From the cell containing the given text, extract its center point as (X, Y) coordinate. 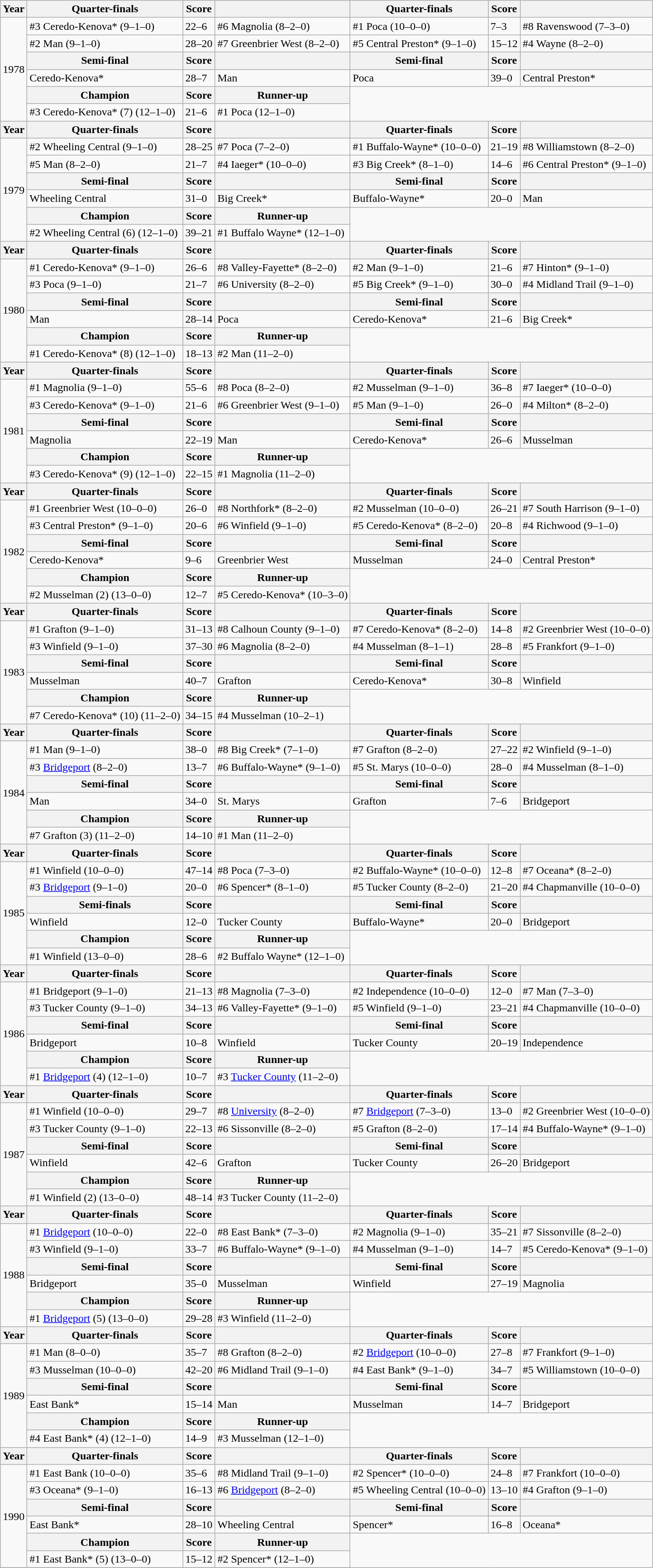
#7 Bridgeport (7–3–0) (419, 1111)
#7 Frankfort (9–1–0) (586, 1353)
21–13 (199, 991)
18–13 (199, 353)
15–14 (199, 1404)
14–6 (504, 164)
#6 University (8–2–0) (282, 285)
#3 Central Preston* (9–1–0) (105, 526)
#5 Ceredo-Kenova* (8–2–0) (419, 526)
30–0 (504, 285)
29–28 (199, 1318)
#2 Spencer* (12–1–0) (282, 1559)
34–15 (199, 715)
1989 (14, 1396)
#1 Poca (12–1–0) (282, 112)
#1 Bridgeport (5) (13–0–0) (105, 1318)
Greenbrier West (282, 560)
#3 Bridgeport (9–1–0) (105, 887)
#3 Ceredo-Kenova* (7) (12–1–0) (105, 112)
10–8 (199, 1042)
#2 Man (11–2–0) (282, 353)
#5 Man (8–2–0) (105, 164)
#1 Buffalo Wayne* (12–1–0) (282, 233)
#4 Musselman (8–1–1) (419, 646)
#2 Magnolia (9–1–0) (419, 1232)
#1 Buffalo-Wayne* (10–0–0) (419, 147)
#2 Musselman (10–0–0) (419, 509)
42–20 (199, 1370)
#4 East Bank* (4) (12–1–0) (105, 1439)
#7 Poca (7–2–0) (282, 147)
#3 Bridgeport (8–2–0) (105, 767)
22–15 (199, 474)
7–3 (504, 26)
#4 Musselman (9–1–0) (419, 1249)
#2 Wheeling Central (6) (12–1–0) (105, 233)
1982 (14, 552)
#1 Ceredo-Kenova* (9–1–0) (105, 267)
#6 Spencer* (8–1–0) (282, 887)
34–7 (504, 1370)
14–8 (504, 629)
#2 Bridgeport (10–0–0) (419, 1353)
26–20 (504, 1163)
#7 Oceana* (8–2–0) (586, 870)
#1 Poca (10–0–0) (419, 26)
37–30 (199, 646)
#1 Winfield (13–0–0) (105, 956)
#5 Winfield (9–1–0) (419, 1008)
10–7 (199, 1077)
21–19 (504, 147)
39–21 (199, 233)
#4 Midland Trail (9–1–0) (586, 285)
#2 Wheeling Central (9–1–0) (105, 147)
#6 Greenbrier West (9–1–0) (282, 405)
28–14 (199, 319)
#7 Grafton (3) (11–2–0) (105, 836)
#5 Frankfort (9–1–0) (586, 646)
Oceana* (586, 1525)
#5 Central Preston* (9–1–0) (419, 43)
#8 University (8–2–0) (282, 1111)
#6 Bridgeport (8–2–0) (282, 1490)
#4 Buffalo-Wayne* (9–1–0) (586, 1129)
#5 Man (9–1–0) (419, 405)
35–0 (199, 1283)
28–20 (199, 43)
48–14 (199, 1197)
1987 (14, 1154)
#8 Poca (7–3–0) (282, 870)
#6 Valley-Fayette* (9–1–0) (282, 1008)
30–8 (504, 681)
#2 Buffalo Wayne* (12–1–0) (282, 956)
#1 Ceredo-Kenova* (8) (12–1–0) (105, 353)
13–10 (504, 1490)
#7 Man (7–3–0) (586, 991)
35–6 (199, 1473)
#8 Midland Trail (9–1–0) (282, 1473)
#2 Buffalo-Wayne* (10–0–0) (419, 870)
#4 East Bank* (9–1–0) (419, 1370)
1984 (14, 792)
34–13 (199, 1008)
13–0 (504, 1111)
#1 East Bank* (5) (13–0–0) (105, 1559)
St. Marys (282, 801)
16–8 (504, 1525)
#4 Grafton (9–1–0) (586, 1490)
#3 Ceredo-Kenova* (9) (12–1–0) (105, 474)
#3 Winfield (11–2–0) (282, 1318)
#1 Magnolia (11–2–0) (282, 474)
27–8 (504, 1353)
34–0 (199, 801)
24–8 (504, 1473)
#7 Iaeger* (10–0–0) (586, 388)
20–19 (504, 1042)
#2 Winfield (9–1–0) (586, 749)
20–8 (504, 526)
#1 Bridgeport (9–1–0) (105, 991)
Semi-finals (105, 905)
#1 Greenbrier West (10–0–0) (105, 509)
#2 Musselman (2) (13–0–0) (105, 595)
#1 Man (11–2–0) (282, 836)
1985 (14, 913)
#7 Grafton (8–2–0) (419, 749)
21–20 (504, 887)
12–8 (504, 870)
14–10 (199, 836)
#3 Musselman (12–1–0) (282, 1439)
28–25 (199, 147)
#3 Big Creek* (8–1–0) (419, 164)
42–6 (199, 1163)
#1 Man (9–1–0) (105, 749)
#1 East Bank (10–0–0) (105, 1473)
27–22 (504, 749)
#3 Musselman (10–0–0) (105, 1370)
#4 Milton* (8–2–0) (586, 405)
#1 Winfield (2) (13–0–0) (105, 1197)
#1 Bridgeport (4) (12–1–0) (105, 1077)
#7 Ceredo-Kenova* (8–2–0) (419, 629)
1983 (14, 672)
1988 (14, 1275)
35–21 (504, 1232)
#2 Independence (10–0–0) (419, 991)
#8 Williamstown (8–2–0) (586, 147)
#2 Spencer* (10–0–0) (419, 1473)
#5 Big Creek* (9–1–0) (419, 285)
#1 Magnolia (9–1–0) (105, 388)
22–19 (199, 439)
1990 (14, 1516)
1980 (14, 310)
#5 St. Marys (10–0–0) (419, 767)
47–14 (199, 870)
#7 South Harrison (9–1–0) (586, 509)
13–7 (199, 767)
#4 Richwood (9–1–0) (586, 526)
17–14 (504, 1129)
24–0 (504, 560)
#7 Ceredo-Kenova* (10) (11–2–0) (105, 715)
#8 Grafton (8–2–0) (282, 1353)
#6 Central Preston* (9–1–0) (586, 164)
12–7 (199, 595)
#8 Big Creek* (7–1–0) (282, 749)
36–8 (504, 388)
38–0 (199, 749)
22–6 (199, 26)
#1 Man (8–0–0) (105, 1353)
#7 Hinton* (9–1–0) (586, 267)
26–21 (504, 509)
1978 (14, 69)
29–7 (199, 1111)
#8 Magnolia (7–3–0) (282, 991)
#5 Ceredo-Kenova* (10–3–0) (282, 595)
#6 Winfield (9–1–0) (282, 526)
31–0 (199, 198)
35–7 (199, 1353)
39–0 (504, 78)
Independence (586, 1042)
#5 Ceredo-Kenova* (9–1–0) (586, 1249)
20–6 (199, 526)
1981 (14, 431)
22–13 (199, 1129)
#6 Sissonville (8–2–0) (282, 1129)
#5 Tucker County (8–2–0) (419, 887)
#5 Wheeling Central (10–0–0) (419, 1490)
#2 Musselman (9–1–0) (419, 388)
#8 Calhoun County (9–1–0) (282, 629)
#1 Grafton (9–1–0) (105, 629)
1986 (14, 1034)
28–0 (504, 767)
7–6 (504, 801)
#8 Ravenswood (7–3–0) (586, 26)
1979 (14, 190)
#8 Northfork* (8–2–0) (282, 509)
Spencer* (419, 1525)
9–6 (199, 560)
#5 Williamstown (10–0–0) (586, 1370)
#8 Poca (8–2–0) (282, 388)
22–0 (199, 1232)
#7 Sissonville (8–2–0) (586, 1232)
23–21 (504, 1008)
33–7 (199, 1249)
28–10 (199, 1525)
55–6 (199, 388)
#7 Greenbrier West (8–2–0) (282, 43)
28–6 (199, 956)
#5 Grafton (8–2–0) (419, 1129)
16–13 (199, 1490)
#4 Musselman (10–2–1) (282, 715)
14–9 (199, 1439)
#4 Musselman (8–1–0) (586, 767)
40–7 (199, 681)
28–8 (504, 646)
#7 Frankfort (10–0–0) (586, 1473)
#8 Valley-Fayette* (8–2–0) (282, 267)
28–7 (199, 78)
#4 Iaeger* (10–0–0) (282, 164)
#6 Midland Trail (9–1–0) (282, 1370)
#3 Oceana* (9–1–0) (105, 1490)
#8 East Bank* (7–3–0) (282, 1232)
#1 Bridgeport (10–0–0) (105, 1232)
31–13 (199, 629)
27–19 (504, 1283)
#3 Poca (9–1–0) (105, 285)
#4 Wayne (8–2–0) (586, 43)
